Search for the cell housing the specified text and yield its [X, Y] center coordinate. 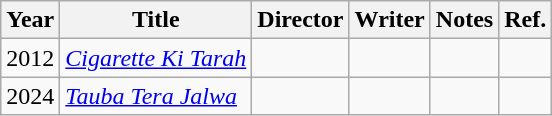
Writer [390, 20]
Cigarette Ki Tarah [156, 58]
Director [300, 20]
Tauba Tera Jalwa [156, 96]
2012 [30, 58]
Ref. [526, 20]
Title [156, 20]
2024 [30, 96]
Year [30, 20]
Notes [464, 20]
